For the text-containing cell, return its midpoint in [x, y] coordinate format. 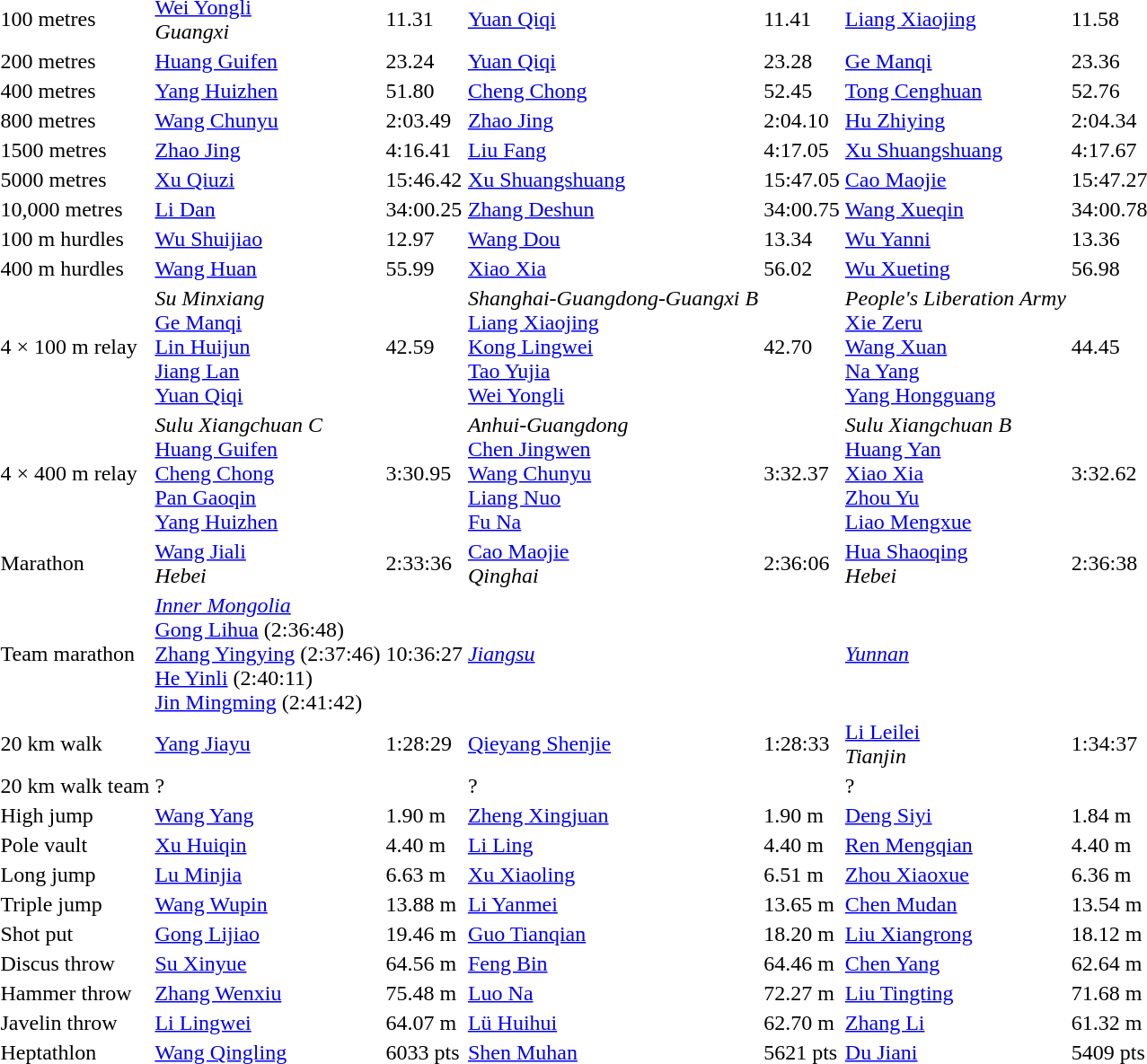
Xu Qiuzi [268, 180]
Xiao Xia [613, 268]
52.45 [802, 91]
42.59 [424, 347]
Tong Cenghuan [956, 91]
62.70 m [802, 1023]
Gong Lijiao [268, 934]
55.99 [424, 268]
Xu Xiaoling [613, 875]
Lü Huihui [613, 1023]
Yang Huizhen [268, 91]
Yuan Qiqi [613, 61]
Zhang Li [956, 1023]
Deng Siyi [956, 815]
4:17.05 [802, 150]
Wu Xueting [956, 268]
13.65 m [802, 904]
Zhang Deshun [613, 209]
Yang Jiayu [268, 743]
2:04.10 [802, 120]
3:30.95 [424, 473]
Cheng Chong [613, 91]
2:36:06 [802, 564]
Wang Yang [268, 815]
Jiangsu [613, 654]
Qieyang Shenjie [613, 743]
64.07 m [424, 1023]
Liu Tingting [956, 993]
64.46 m [802, 963]
People's Liberation ArmyXie ZeruWang XuanNa YangYang Hongguang [956, 347]
Li Dan [268, 209]
Li LeileiTianjin [956, 743]
51.80 [424, 91]
Wang Chunyu [268, 120]
56.02 [802, 268]
34:00.75 [802, 209]
Wang Xueqin [956, 209]
Yunnan [956, 654]
12.97 [424, 239]
Sulu Xiangchuan BHuang YanXiao XiaZhou YuLiao Mengxue [956, 473]
Inner MongoliaGong Lihua (2:36:48)Zhang Yingying (2:37:46)He Yinli (2:40:11)Jin Mingming (2:41:42) [268, 654]
Xu Huiqin [268, 845]
Wu Shuijiao [268, 239]
Luo Na [613, 993]
2:33:36 [424, 564]
Ren Mengqian [956, 845]
Su MinxiangGe ManqiLin HuijunJiang LanYuan Qiqi [268, 347]
Sulu Xiangchuan CHuang GuifenCheng ChongPan GaoqinYang Huizhen [268, 473]
13.88 m [424, 904]
1:28:33 [802, 743]
19.46 m [424, 934]
Anhui-GuangdongChen JingwenWang ChunyuLiang NuoFu Na [613, 473]
Li Ling [613, 845]
Wang Dou [613, 239]
Wang JialiHebei [268, 564]
13.34 [802, 239]
Hu Zhiying [956, 120]
Chen Yang [956, 963]
Wang Wupin [268, 904]
Su Xinyue [268, 963]
18.20 m [802, 934]
Li Yanmei [613, 904]
Cao Maojie [956, 180]
6.63 m [424, 875]
15:47.05 [802, 180]
Feng Bin [613, 963]
23.28 [802, 61]
6.51 m [802, 875]
Lu Minjia [268, 875]
Ge Manqi [956, 61]
Zhou Xiaoxue [956, 875]
72.27 m [802, 993]
Shanghai-Guangdong-Guangxi BLiang XiaojingKong LingweiTao YujiaWei Yongli [613, 347]
15:46.42 [424, 180]
64.56 m [424, 963]
Liu Fang [613, 150]
1:28:29 [424, 743]
3:32.37 [802, 473]
42.70 [802, 347]
10:36:27 [424, 654]
23.24 [424, 61]
4:16.41 [424, 150]
75.48 m [424, 993]
Hua ShaoqingHebei [956, 564]
Zheng Xingjuan [613, 815]
2:03.49 [424, 120]
Guo Tianqian [613, 934]
Wu Yanni [956, 239]
Wang Huan [268, 268]
Liu Xiangrong [956, 934]
Zhang Wenxiu [268, 993]
34:00.25 [424, 209]
Li Lingwei [268, 1023]
Cao MaojieQinghai [613, 564]
Huang Guifen [268, 61]
Chen Mudan [956, 904]
